Output the [X, Y] coordinate of the center of the cell containing the given text.  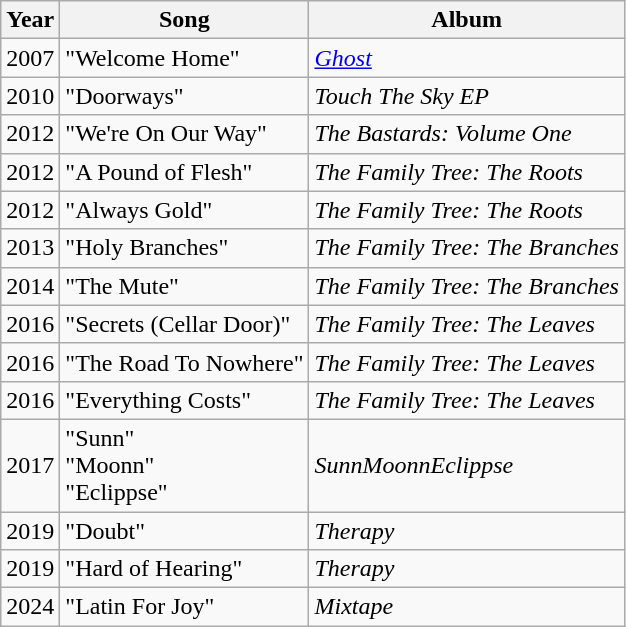
"Welcome Home" [184, 58]
2010 [30, 96]
"Doubt" [184, 531]
Year [30, 20]
Ghost [466, 58]
"Holy Branches" [184, 248]
Mixtape [466, 607]
"Sunn""Moonn""Eclippse" [184, 465]
Touch The Sky EP [466, 96]
Album [466, 20]
"The Mute" [184, 286]
"Always Gold" [184, 210]
2017 [30, 465]
Song [184, 20]
SunnMoonnEclippse [466, 465]
"Everything Costs" [184, 400]
2014 [30, 286]
"Doorways" [184, 96]
"A Pound of Flesh" [184, 172]
"Hard of Hearing" [184, 569]
"The Road To Nowhere" [184, 362]
The Bastards: Volume One [466, 134]
2013 [30, 248]
"Latin For Joy" [184, 607]
"We're On Our Way" [184, 134]
"Secrets (Cellar Door)" [184, 324]
2007 [30, 58]
2024 [30, 607]
